Detect which cell encompasses the target text, then output its [x, y] center coordinate. 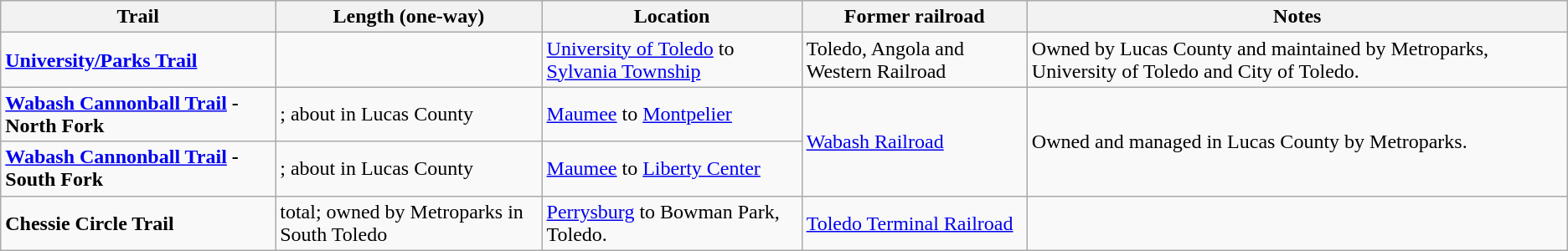
Wabash Cannonball Trail - North Fork [138, 114]
University/Parks Trail [138, 60]
Owned and managed in Lucas County by Metroparks. [1297, 141]
Notes [1297, 17]
Maumee to Montpelier [672, 114]
Former railroad [915, 17]
University of Toledo to Sylvania Township [672, 60]
Wabash Cannonball Trail - South Fork [138, 169]
Toledo, Angola and Western Railroad [915, 60]
Owned by Lucas County and maintained by Metroparks, University of Toledo and City of Toledo. [1297, 60]
Trail [138, 17]
total; owned by Metroparks in South Toledo [409, 223]
Chessie Circle Trail [138, 223]
Length (one-way) [409, 17]
Maumee to Liberty Center [672, 169]
Toledo Terminal Railroad [915, 223]
Wabash Railroad [915, 141]
Location [672, 17]
Perrysburg to Bowman Park, Toledo. [672, 223]
